Output the [X, Y] coordinate of the center of the cell containing the given text.  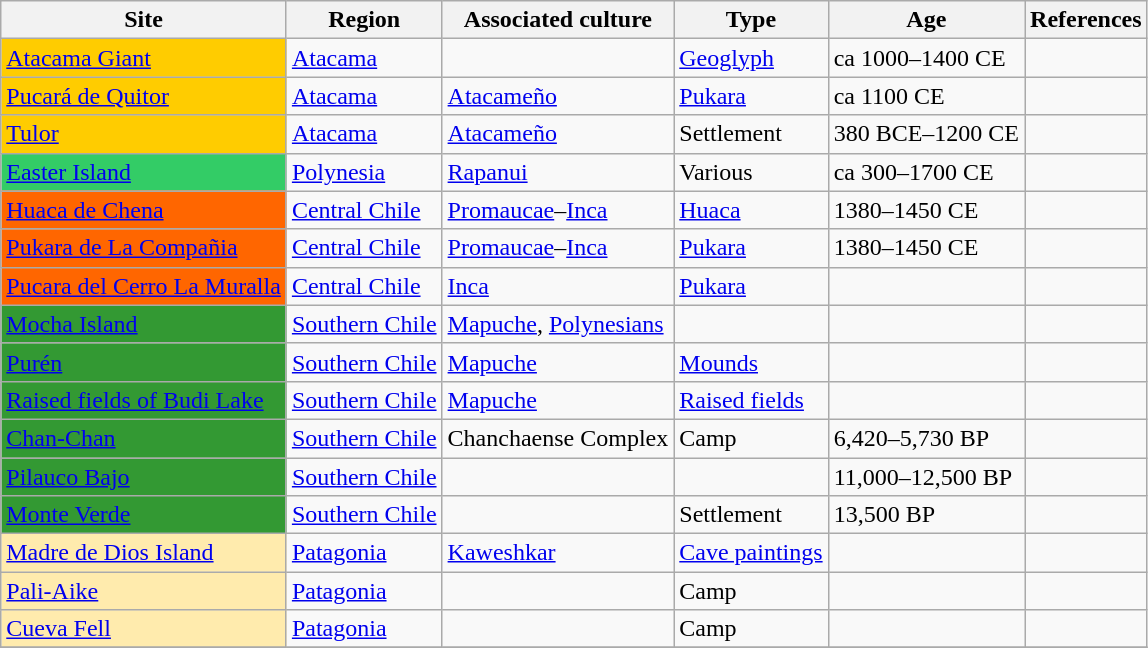
Monte Verde [144, 515]
Mapuche, Polynesians [558, 324]
380 BCE–1200 CE [926, 134]
Raised fields [751, 400]
Associated culture [558, 20]
Age [926, 20]
Raised fields of Budi Lake [144, 400]
ca 1100 CE [926, 96]
Region [364, 20]
Chan-Chan [144, 438]
Mocha Island [144, 324]
Geoglyph [751, 58]
Site [144, 20]
Kaweshkar [558, 553]
Mounds [751, 362]
ca 1000–1400 CE [926, 58]
Easter Island [144, 172]
Tulor [144, 134]
Pucará de Quitor [144, 96]
Purén [144, 362]
ca 300–1700 CE [926, 172]
Pukara de La Compañia [144, 248]
Polynesia [364, 172]
11,000–12,500 BP [926, 477]
Cueva Fell [144, 629]
Rapanui [558, 172]
Cave paintings [751, 553]
Chanchaense Complex [558, 438]
Huaca [751, 210]
Various [751, 172]
Pucara del Cerro La Muralla [144, 286]
Huaca de Chena [144, 210]
Inca [558, 286]
13,500 BP [926, 515]
Madre de Dios Island [144, 553]
References [1086, 20]
Atacama Giant [144, 58]
Pilauco Bajo [144, 477]
Pali-Aike [144, 591]
Type [751, 20]
6,420–5,730 BP [926, 438]
